Search for the cell housing the specified text and yield its (X, Y) center coordinate. 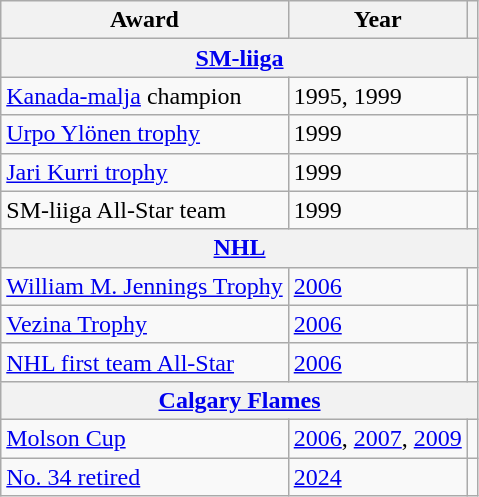
NHL first team All-Star (144, 362)
Vezina Trophy (144, 324)
NHL (240, 248)
SM-liiga (240, 58)
1995, 1999 (378, 96)
SM-liiga All-Star team (144, 210)
Urpo Ylönen trophy (144, 134)
Calgary Flames (240, 400)
2024 (378, 477)
William M. Jennings Trophy (144, 286)
Kanada-malja champion (144, 96)
No. 34 retired (144, 477)
Molson Cup (144, 438)
2006, 2007, 2009 (378, 438)
Jari Kurri trophy (144, 172)
Award (144, 20)
Year (378, 20)
